Search for the cell housing the specified text and yield its (X, Y) center coordinate. 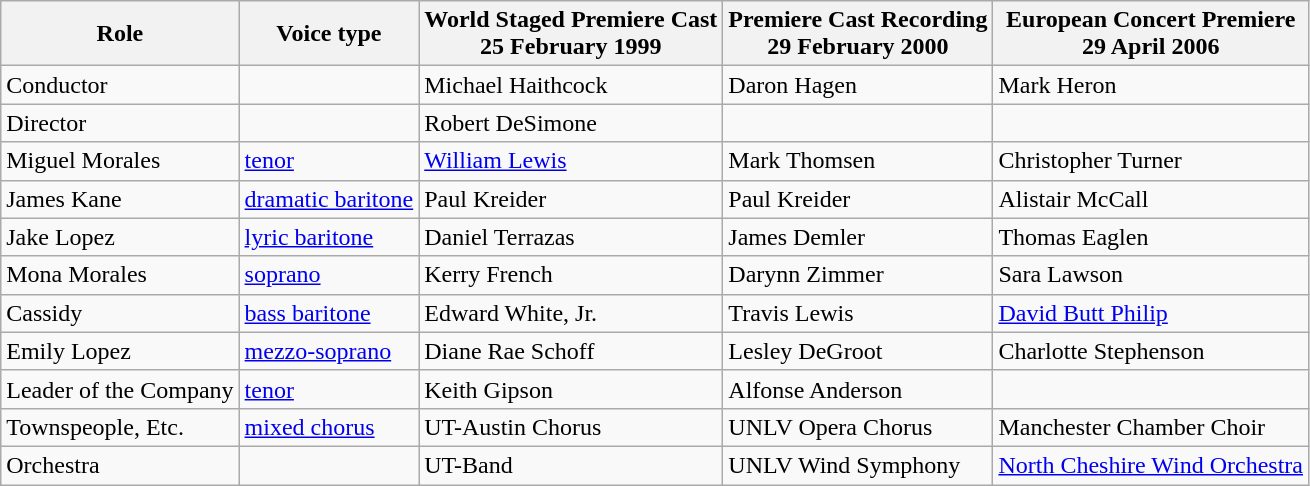
UNLV Wind Symphony (858, 465)
Leader of the Company (120, 389)
Mona Morales (120, 275)
Premiere Cast Recording29 February 2000 (858, 34)
Travis Lewis (858, 313)
Miguel Morales (120, 161)
Role (120, 34)
Daron Hagen (858, 85)
Keith Gipson (571, 389)
North Cheshire Wind Orchestra (1151, 465)
European Concert Premiere29 April 2006 (1151, 34)
Diane Rae Schoff (571, 351)
Robert DeSimone (571, 123)
William Lewis (571, 161)
mezzo-soprano (329, 351)
Conductor (120, 85)
UNLV Opera Chorus (858, 427)
bass baritone (329, 313)
soprano (329, 275)
Manchester Chamber Choir (1151, 427)
Christopher Turner (1151, 161)
Mark Heron (1151, 85)
Thomas Eaglen (1151, 237)
Cassidy (120, 313)
Voice type (329, 34)
Alfonse Anderson (858, 389)
Kerry French (571, 275)
Mark Thomsen (858, 161)
Charlotte Stephenson (1151, 351)
UT-Band (571, 465)
Daniel Terrazas (571, 237)
Darynn Zimmer (858, 275)
Jake Lopez (120, 237)
UT-Austin Chorus (571, 427)
Edward White, Jr. (571, 313)
Orchestra (120, 465)
Sara Lawson (1151, 275)
Michael Haithcock (571, 85)
lyric baritone (329, 237)
Emily Lopez (120, 351)
Alistair McCall (1151, 199)
Lesley DeGroot (858, 351)
Townspeople, Etc. (120, 427)
David Butt Philip (1151, 313)
James Demler (858, 237)
mixed chorus (329, 427)
James Kane (120, 199)
dramatic baritone (329, 199)
World Staged Premiere Cast25 February 1999 (571, 34)
Director (120, 123)
